Scan for the cell matching the given text and deliver its (x, y) coordinate at center. 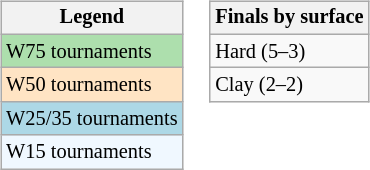
W15 tournaments (92, 152)
Finals by surface (289, 18)
Legend (92, 18)
Hard (5–3) (289, 51)
W50 tournaments (92, 85)
Clay (2–2) (289, 85)
W25/35 tournaments (92, 119)
W75 tournaments (92, 51)
